Locate the cell with the specified text and output its (X, Y) center coordinate. 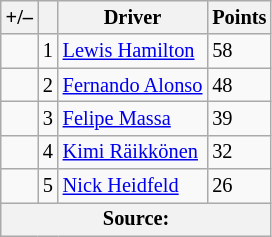
4 (48, 152)
Nick Heidfeld (133, 186)
2 (48, 85)
3 (48, 118)
Kimi Räikkönen (133, 152)
+/– (20, 17)
Fernando Alonso (133, 85)
32 (239, 152)
48 (239, 85)
Points (239, 17)
Source: (136, 219)
Felipe Massa (133, 118)
26 (239, 186)
39 (239, 118)
1 (48, 51)
Driver (133, 17)
5 (48, 186)
Lewis Hamilton (133, 51)
58 (239, 51)
